Return the [x, y] coordinate for the center point of the cell that contains the specified text.  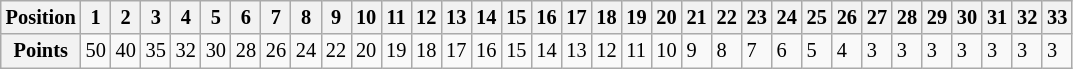
35 [156, 51]
31 [997, 17]
Position [41, 17]
27 [877, 17]
1 [96, 17]
50 [96, 51]
25 [817, 17]
21 [697, 17]
Points [41, 51]
23 [757, 17]
40 [126, 51]
33 [1057, 17]
2 [126, 17]
29 [937, 17]
